Identify which cell holds the provided text, then report its [X, Y] central coordinate. 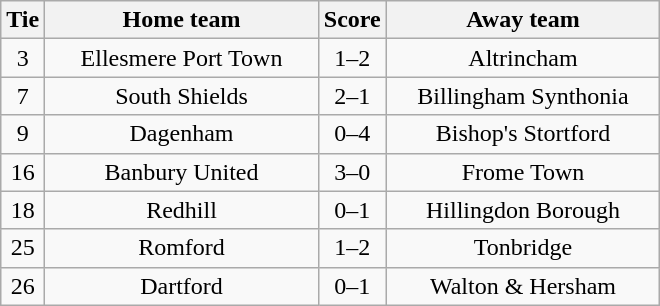
3 [23, 58]
Dartford [182, 286]
26 [23, 286]
18 [23, 210]
Walton & Hersham [523, 286]
Ellesmere Port Town [182, 58]
Banbury United [182, 172]
9 [23, 134]
3–0 [352, 172]
0–4 [352, 134]
Redhill [182, 210]
Home team [182, 20]
South Shields [182, 96]
Bishop's Stortford [523, 134]
Romford [182, 248]
25 [23, 248]
Away team [523, 20]
16 [23, 172]
Billingham Synthonia [523, 96]
Score [352, 20]
Frome Town [523, 172]
Hillingdon Borough [523, 210]
2–1 [352, 96]
Dagenham [182, 134]
Tonbridge [523, 248]
Tie [23, 20]
7 [23, 96]
Altrincham [523, 58]
